Return the [X, Y] coordinate for the center point of the cell that contains the specified text.  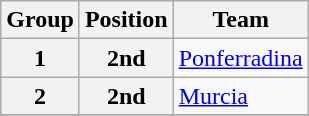
Position [126, 20]
2 [40, 96]
1 [40, 58]
Ponferradina [240, 58]
Group [40, 20]
Team [240, 20]
Murcia [240, 96]
